Return (x, y) of the center of cell containing provided text 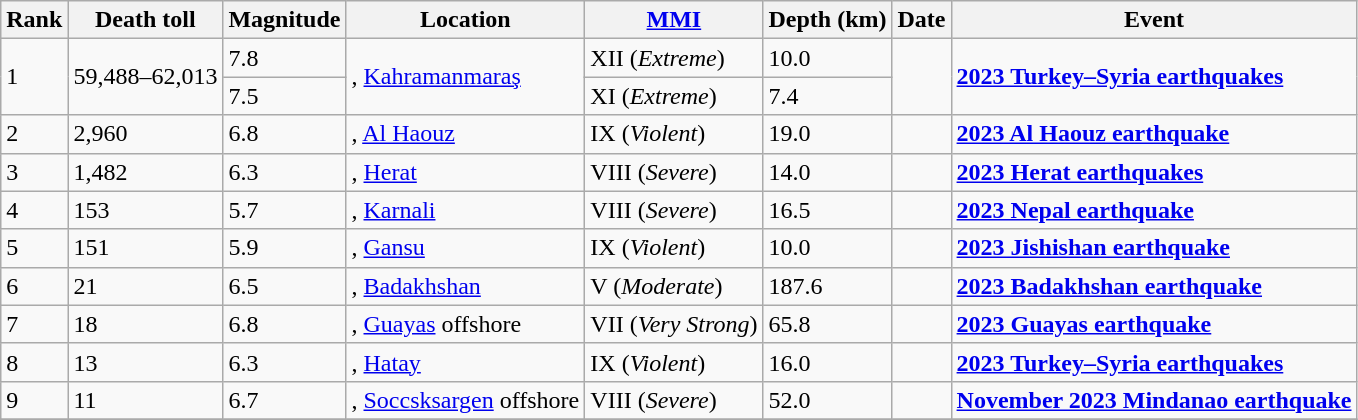
6 (34, 286)
11 (146, 400)
151 (146, 248)
2 (34, 134)
21 (146, 286)
MMI (674, 20)
18 (146, 324)
November 2023 Mindanao earthquake (1154, 400)
, Hatay (466, 362)
153 (146, 210)
2023 Herat earthquakes (1154, 172)
7.5 (284, 96)
XII (Extreme) (674, 58)
14.0 (828, 172)
65.8 (828, 324)
4 (34, 210)
Location (466, 20)
7 (34, 324)
3 (34, 172)
, Badakhshan (466, 286)
, Al Haouz (466, 134)
16.5 (828, 210)
2023 Jishishan earthquake (1154, 248)
Depth (km) (828, 20)
Death toll (146, 20)
XI (Extreme) (674, 96)
, Herat (466, 172)
Magnitude (284, 20)
, Gansu (466, 248)
2023 Al Haouz earthquake (1154, 134)
, Soccsksargen offshore (466, 400)
6.5 (284, 286)
19.0 (828, 134)
2023 Guayas earthquake (1154, 324)
8 (34, 362)
V (Moderate) (674, 286)
VII (Very Strong) (674, 324)
7.8 (284, 58)
5.7 (284, 210)
Date (922, 20)
59,488–62,013 (146, 77)
Rank (34, 20)
2023 Nepal earthquake (1154, 210)
, Karnali (466, 210)
13 (146, 362)
6.7 (284, 400)
52.0 (828, 400)
2,960 (146, 134)
187.6 (828, 286)
5 (34, 248)
Event (1154, 20)
, Kahramanmaraş (466, 77)
2023 Badakhshan earthquake (1154, 286)
5.9 (284, 248)
, Guayas offshore (466, 324)
7.4 (828, 96)
16.0 (828, 362)
9 (34, 400)
1,482 (146, 172)
1 (34, 77)
